For the text-containing cell, return its midpoint in [X, Y] coordinate format. 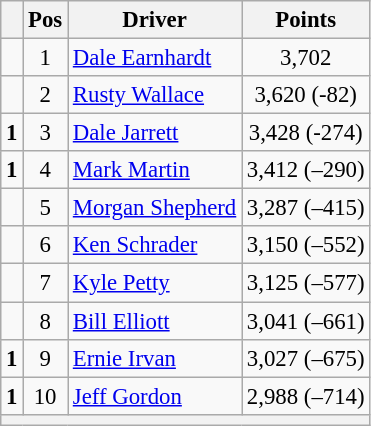
Mark Martin [155, 170]
3,150 (–552) [306, 245]
Dale Jarrett [155, 133]
Points [306, 20]
Driver [155, 20]
3,412 (–290) [306, 170]
9 [46, 358]
3,041 (–661) [306, 321]
2,988 (–714) [306, 396]
Rusty Wallace [155, 95]
5 [46, 208]
3,287 (–415) [306, 208]
3,620 (-82) [306, 95]
4 [46, 170]
8 [46, 321]
7 [46, 283]
6 [46, 245]
3,702 [306, 58]
Jeff Gordon [155, 396]
Kyle Petty [155, 283]
3 [46, 133]
Pos [46, 20]
3,428 (-274) [306, 133]
10 [46, 396]
Ken Schrader [155, 245]
3,125 (–577) [306, 283]
Ernie Irvan [155, 358]
Dale Earnhardt [155, 58]
2 [46, 95]
Bill Elliott [155, 321]
Morgan Shepherd [155, 208]
3,027 (–675) [306, 358]
